Detect which cell encompasses the target text, then output its [x, y] center coordinate. 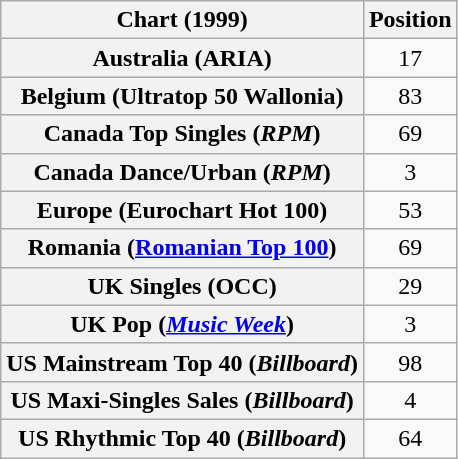
Canada Dance/Urban (RPM) [182, 172]
Position [410, 20]
Australia (ARIA) [182, 58]
Romania (Romanian Top 100) [182, 248]
US Mainstream Top 40 (Billboard) [182, 362]
Europe (Eurochart Hot 100) [182, 210]
US Rhythmic Top 40 (Billboard) [182, 438]
83 [410, 96]
US Maxi-Singles Sales (Billboard) [182, 400]
UK Singles (OCC) [182, 286]
Canada Top Singles (RPM) [182, 134]
53 [410, 210]
64 [410, 438]
UK Pop (Music Week) [182, 324]
29 [410, 286]
Belgium (Ultratop 50 Wallonia) [182, 96]
4 [410, 400]
Chart (1999) [182, 20]
17 [410, 58]
98 [410, 362]
